Locate the cell with the specified text and output its [X, Y] center coordinate. 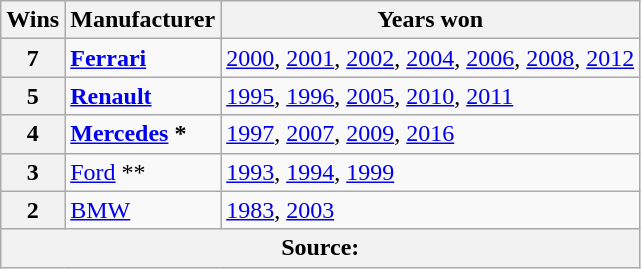
Ferrari [143, 58]
4 [33, 134]
1983, 2003 [430, 210]
7 [33, 58]
Mercedes * [143, 134]
3 [33, 172]
Manufacturer [143, 20]
Renault [143, 96]
1997, 2007, 2009, 2016 [430, 134]
2 [33, 210]
2000, 2001, 2002, 2004, 2006, 2008, 2012 [430, 58]
Source: [320, 248]
1995, 1996, 2005, 2010, 2011 [430, 96]
Years won [430, 20]
Wins [33, 20]
1993, 1994, 1999 [430, 172]
5 [33, 96]
BMW [143, 210]
Ford ** [143, 172]
